Pinpoint the cell where the given text exists, returning its (X, Y) midpoint coordinate. 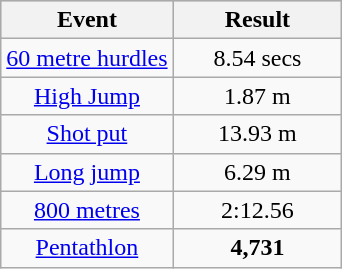
2:12.56 (258, 210)
8.54 secs (258, 58)
1.87 m (258, 96)
13.93 m (258, 134)
Long jump (87, 172)
Event (87, 20)
6.29 m (258, 172)
High Jump (87, 96)
Result (258, 20)
4,731 (258, 248)
60 metre hurdles (87, 58)
Pentathlon (87, 248)
Shot put (87, 134)
800 metres (87, 210)
